Output the [x, y] coordinate of the center of the cell containing the given text.  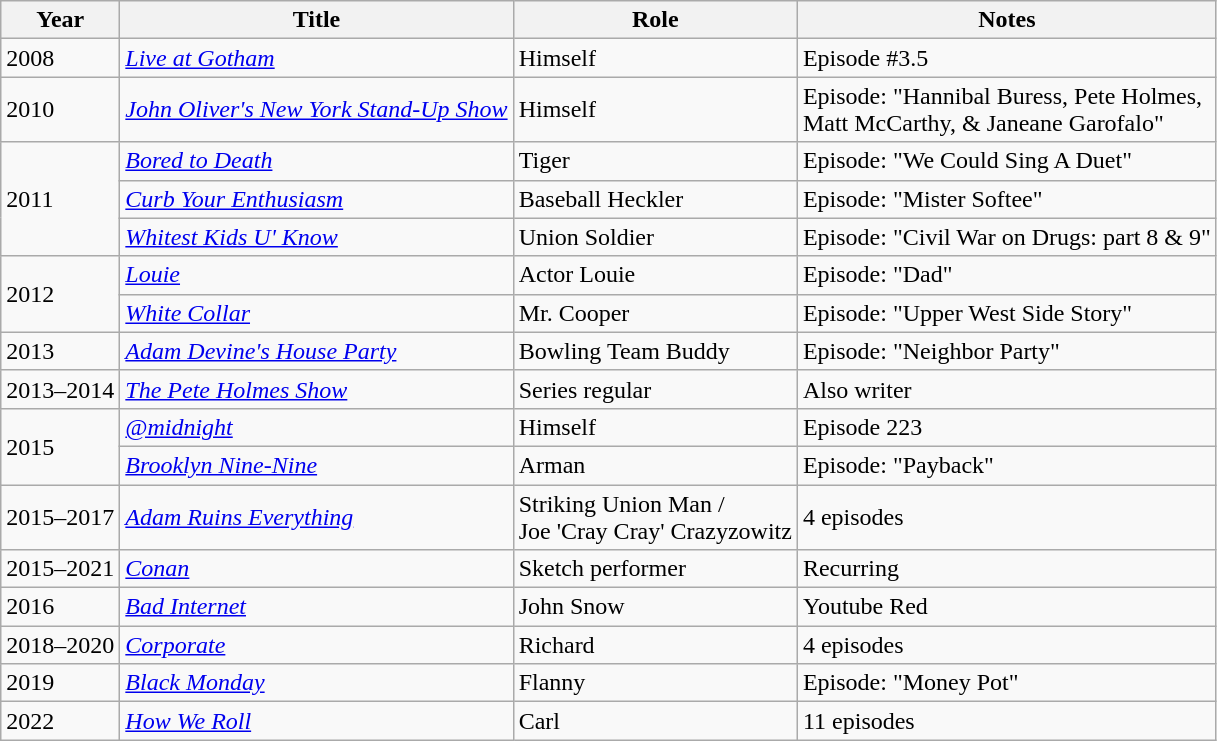
Flanny [655, 683]
Baseball Heckler [655, 199]
Episode: "Payback" [1006, 465]
Episode: "Money Pot" [1006, 683]
Episode: "Civil War on Drugs: part 8 & 9" [1006, 237]
Louie [316, 275]
Bowling Team Buddy [655, 351]
White Collar [316, 313]
Episode: "Mister Softee" [1006, 199]
Adam Ruins Everything [316, 516]
Role [655, 20]
11 episodes [1006, 721]
2010 [60, 110]
John Oliver's New York Stand-Up Show [316, 110]
Striking Union Man /Joe 'Cray Cray' Crazyzowitz [655, 516]
Corporate [316, 645]
Mr. Cooper [655, 313]
Sketch performer [655, 569]
Title [316, 20]
Arman [655, 465]
2012 [60, 294]
Richard [655, 645]
Bored to Death [316, 161]
2016 [60, 607]
Episode: "Dad" [1006, 275]
John Snow [655, 607]
Black Monday [316, 683]
Year [60, 20]
2015–2017 [60, 516]
Tiger [655, 161]
Episode #3.5 [1006, 58]
Episode: "Hannibal Buress, Pete Holmes,Matt McCarthy, & Janeane Garofalo" [1006, 110]
Notes [1006, 20]
Episode: "Neighbor Party" [1006, 351]
Youtube Red [1006, 607]
Series regular [655, 389]
Carl [655, 721]
2008 [60, 58]
Episode: "We Could Sing A Duet" [1006, 161]
How We Roll [316, 721]
2015–2021 [60, 569]
2022 [60, 721]
Episode: "Upper West Side Story" [1006, 313]
Bad Internet [316, 607]
Brooklyn Nine-Nine [316, 465]
2018–2020 [60, 645]
Union Soldier [655, 237]
The Pete Holmes Show [316, 389]
Conan [316, 569]
2011 [60, 199]
2015 [60, 446]
@midnight [316, 427]
Actor Louie [655, 275]
Episode 223 [1006, 427]
Recurring [1006, 569]
Also writer [1006, 389]
Whitest Kids U' Know [316, 237]
2013–2014 [60, 389]
2019 [60, 683]
Live at Gotham [316, 58]
2013 [60, 351]
Adam Devine's House Party [316, 351]
Curb Your Enthusiasm [316, 199]
